Return the (X, Y) coordinate for the center point of the cell that contains the specified text.  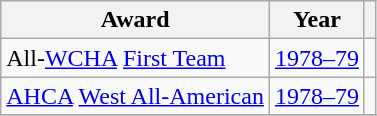
Year (316, 20)
Award (136, 20)
AHCA West All-American (136, 96)
All-WCHA First Team (136, 58)
